For the text-containing cell, return its midpoint in (x, y) coordinate format. 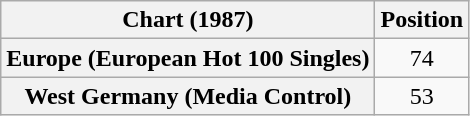
53 (422, 96)
West Germany (Media Control) (188, 96)
Position (422, 20)
Europe (European Hot 100 Singles) (188, 58)
74 (422, 58)
Chart (1987) (188, 20)
